Detect which cell encompasses the target text, then output its (X, Y) center coordinate. 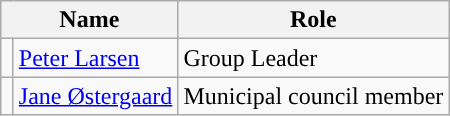
Role (314, 20)
Peter Larsen (96, 58)
Municipal council member (314, 96)
Jane Østergaard (96, 96)
Group Leader (314, 58)
Name (90, 20)
